Scan for the cell matching the given text and deliver its [X, Y] coordinate at center. 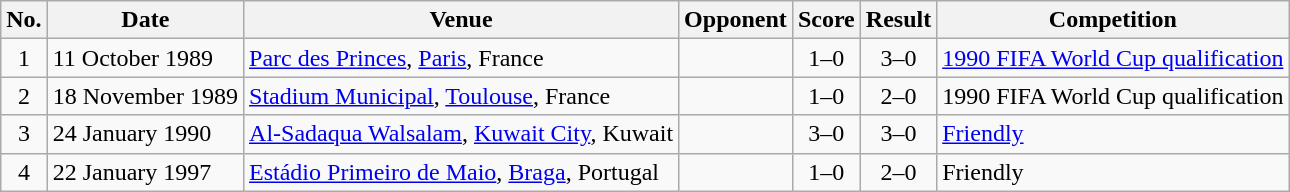
No. [24, 20]
Al-Sadaqua Walsalam, Kuwait City, Kuwait [462, 134]
Venue [462, 20]
22 January 1997 [145, 172]
Score [826, 20]
1 [24, 58]
Estádio Primeiro de Maio, Braga, Portugal [462, 172]
Competition [1113, 20]
2 [24, 96]
Stadium Municipal, Toulouse, France [462, 96]
3 [24, 134]
Date [145, 20]
Result [898, 20]
Opponent [736, 20]
4 [24, 172]
24 January 1990 [145, 134]
11 October 1989 [145, 58]
Parc des Princes, Paris, France [462, 58]
18 November 1989 [145, 96]
